Output the (x, y) coordinate of the center of the cell containing the given text.  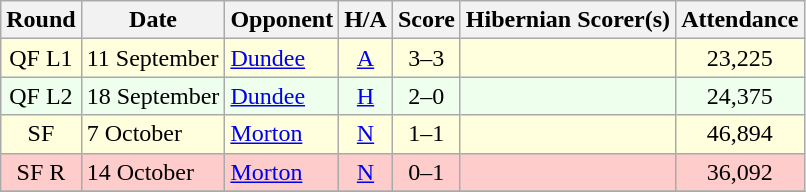
SF R (41, 172)
Opponent (282, 20)
H/A (366, 20)
Attendance (740, 20)
Round (41, 20)
11 September (153, 58)
H (366, 96)
Score (426, 20)
Hibernian Scorer(s) (568, 20)
QF L2 (41, 96)
A (366, 58)
1–1 (426, 134)
46,894 (740, 134)
23,225 (740, 58)
0–1 (426, 172)
2–0 (426, 96)
14 October (153, 172)
7 October (153, 134)
36,092 (740, 172)
3–3 (426, 58)
18 September (153, 96)
QF L1 (41, 58)
SF (41, 134)
24,375 (740, 96)
Date (153, 20)
